Return [X, Y] of the center of cell containing provided text 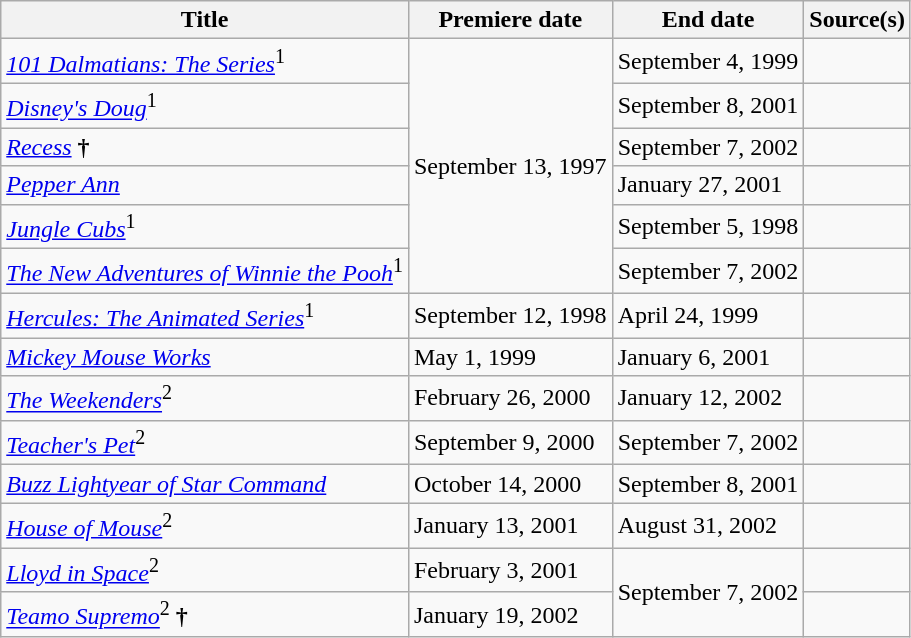
Premiere date [510, 20]
September 12, 1998 [510, 316]
February 26, 2000 [510, 398]
House of Mouse2 [205, 526]
Disney's Doug1 [205, 106]
Buzz Lightyear of Star Command [205, 484]
101 Dalmatians: The Series1 [205, 62]
Title [205, 20]
September 9, 2000 [510, 442]
September 4, 1999 [708, 62]
August 31, 2002 [708, 526]
The Weekenders2 [205, 398]
January 13, 2001 [510, 526]
Recess † [205, 147]
End date [708, 20]
Hercules: The Animated Series1 [205, 316]
Lloyd in Space2 [205, 570]
April 24, 1999 [708, 316]
October 14, 2000 [510, 484]
May 1, 1999 [510, 357]
Teamo Supremo2 † [205, 614]
Teacher's Pet2 [205, 442]
Mickey Mouse Works [205, 357]
January 19, 2002 [510, 614]
January 12, 2002 [708, 398]
Jungle Cubs1 [205, 226]
February 3, 2001 [510, 570]
The New Adventures of Winnie the Pooh1 [205, 272]
Source(s) [858, 20]
January 27, 2001 [708, 185]
January 6, 2001 [708, 357]
Pepper Ann [205, 185]
September 13, 1997 [510, 166]
September 5, 1998 [708, 226]
